Find where the given text appears and provide that cell's center as [x, y] coordinate. 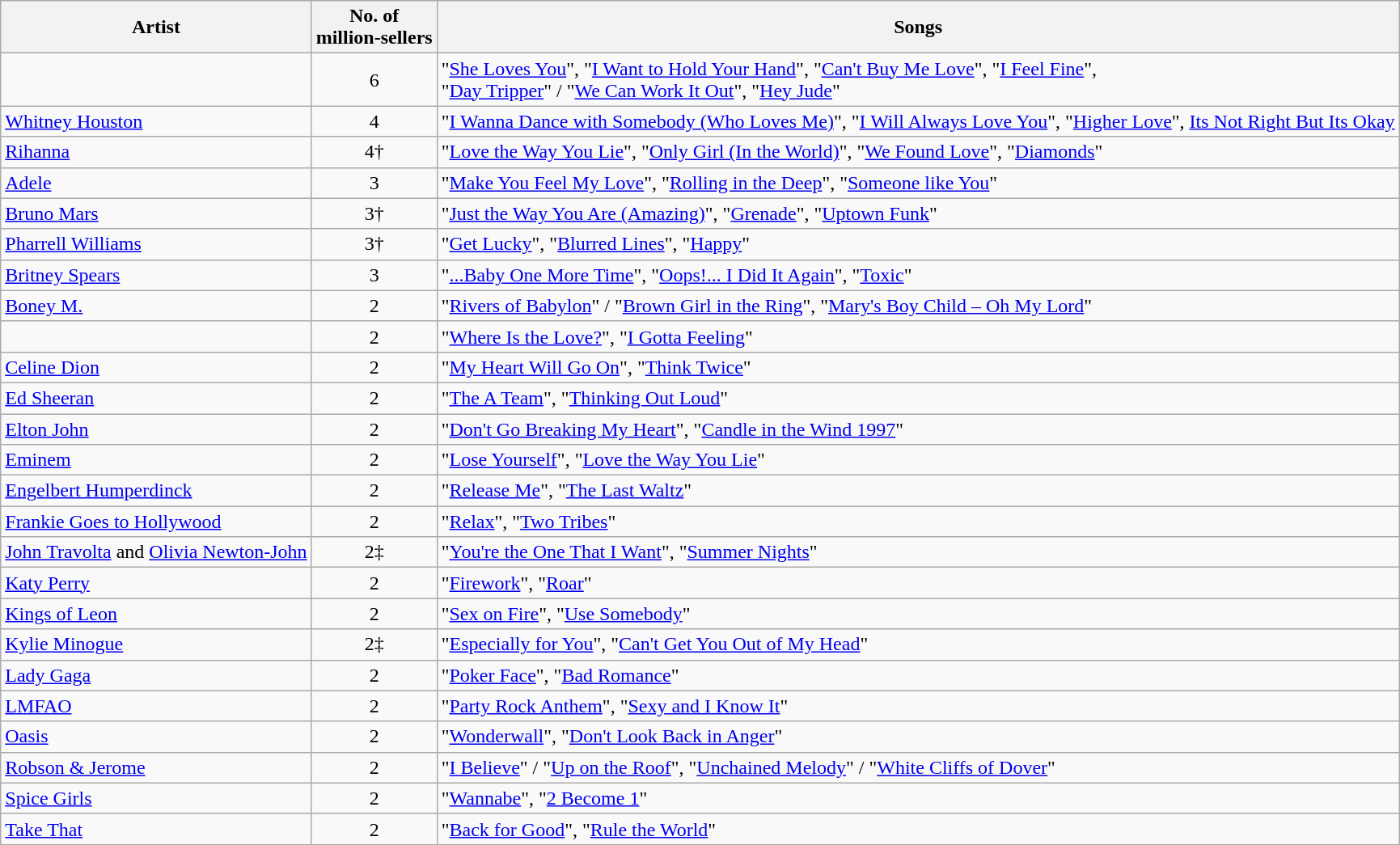
Songs [918, 27]
4 [374, 121]
"She Loves You", "I Want to Hold Your Hand", "Can't Buy Me Love", "I Feel Fine","Day Tripper" / "We Can Work It Out", "Hey Jude" [918, 79]
"Get Lucky", "Blurred Lines", "Happy" [918, 244]
"I Wanna Dance with Somebody (Who Loves Me)", "I Will Always Love You", "Higher Love", Its Not Right But Its Okay [918, 121]
"Relax", "Two Tribes" [918, 522]
"My Heart Will Go On", "Think Twice" [918, 367]
"Lose Yourself", "Love the Way You Lie" [918, 460]
"Wonderwall", "Don't Look Back in Anger" [918, 737]
"Especially for You", "Can't Get You Out of My Head" [918, 644]
No. ofmillion-sellers [374, 27]
Bruno Mars [156, 213]
"Back for Good", "Rule the World" [918, 829]
Eminem [156, 460]
Take That [156, 829]
John Travolta and Olivia Newton-John [156, 552]
Rihanna [156, 152]
"I Believe" / "Up on the Roof", "Unchained Melody" / "White Cliffs of Dover" [918, 767]
6 [374, 79]
"The A Team", "Thinking Out Loud" [918, 398]
Ed Sheeran [156, 398]
"Wannabe", "2 Become 1" [918, 798]
"Make You Feel My Love", "Rolling in the Deep", "Someone like You" [918, 183]
Katy Perry [156, 583]
Engelbert Humperdinck [156, 491]
"Where Is the Love?", "I Gotta Feeling" [918, 336]
Robson & Jerome [156, 767]
Spice Girls [156, 798]
"Rivers of Babylon" / "Brown Girl in the Ring", "Mary's Boy Child – Oh My Lord" [918, 306]
"You're the One That I Want", "Summer Nights" [918, 552]
"Sex on Fire", "Use Somebody" [918, 614]
Frankie Goes to Hollywood [156, 522]
Artist [156, 27]
Adele [156, 183]
Britney Spears [156, 275]
"Poker Face", "Bad Romance" [918, 675]
Celine Dion [156, 367]
Lady Gaga [156, 675]
Elton John [156, 429]
"Just the Way You Are (Amazing)", "Grenade", "Uptown Funk" [918, 213]
Oasis [156, 737]
"Don't Go Breaking My Heart", "Candle in the Wind 1997" [918, 429]
Kings of Leon [156, 614]
"Party Rock Anthem", "Sexy and I Know It" [918, 706]
"Firework", "Roar" [918, 583]
"Love the Way You Lie", "Only Girl (In the World)", "We Found Love", "Diamonds" [918, 152]
Boney M. [156, 306]
LMFAO [156, 706]
"...Baby One More Time", "Oops!... I Did It Again", "Toxic" [918, 275]
Whitney Houston [156, 121]
Kylie Minogue [156, 644]
4† [374, 152]
Pharrell Williams [156, 244]
"Release Me", "The Last Waltz" [918, 491]
